Search for the cell housing the specified text and yield its [x, y] center coordinate. 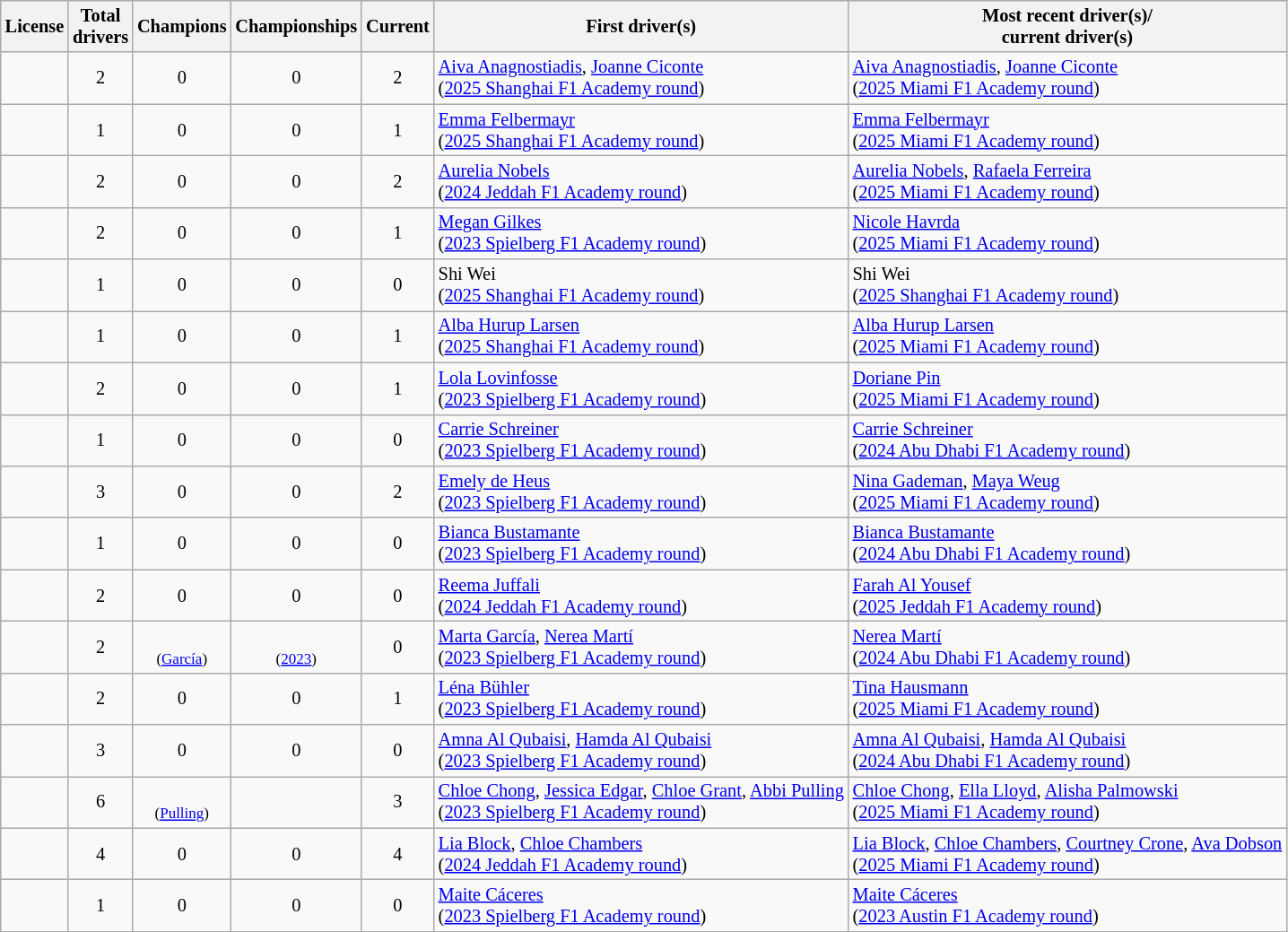
Tina Hausmann(2025 Miami F1 Academy round) [1067, 699]
Aiva Anagnostiadis, Joanne Ciconte(2025 Miami F1 Academy round) [1067, 78]
6 [100, 802]
License [34, 26]
(2023) [296, 647]
Chloe Chong, Jessica Edgar, Chloe Grant, Abbi Pulling(2023 Spielberg F1 Academy round) [641, 802]
Maite Cáceres(2023 Austin F1 Academy round) [1067, 905]
Maite Cáceres(2023 Spielberg F1 Academy round) [641, 905]
Nicole Havrda(2025 Miami F1 Academy round) [1067, 233]
Lola Lovinfosse(2023 Spielberg F1 Academy round) [641, 388]
Léna Bühler(2023 Spielberg F1 Academy round) [641, 699]
Nina Gademan, Maya Weug(2025 Miami F1 Academy round) [1067, 492]
Lia Block, Chloe Chambers, Courtney Crone, Ava Dobson(2025 Miami F1 Academy round) [1067, 854]
Marta García, Nerea Martí(2023 Spielberg F1 Academy round) [641, 647]
Lia Block, Chloe Chambers(2024 Jeddah F1 Academy round) [641, 854]
Aiva Anagnostiadis, Joanne Ciconte(2025 Shanghai F1 Academy round) [641, 78]
Aurelia Nobels(2024 Jeddah F1 Academy round) [641, 181]
(García) [181, 647]
Bianca Bustamante(2024 Abu Dhabi F1 Academy round) [1067, 544]
Farah Al Yousef(2025 Jeddah F1 Academy round) [1067, 596]
Nerea Martí(2024 Abu Dhabi F1 Academy round) [1067, 647]
Championships [296, 26]
(Pulling) [181, 802]
Doriane Pin(2025 Miami F1 Academy round) [1067, 388]
Carrie Schreiner(2023 Spielberg F1 Academy round) [641, 440]
Bianca Bustamante(2023 Spielberg F1 Academy round) [641, 544]
Megan Gilkes(2023 Spielberg F1 Academy round) [641, 233]
Aurelia Nobels, Rafaela Ferreira(2025 Miami F1 Academy round) [1067, 181]
Alba Hurup Larsen(2025 Shanghai F1 Academy round) [641, 336]
Amna Al Qubaisi, Hamda Al Qubaisi(2024 Abu Dhabi F1 Academy round) [1067, 751]
Carrie Schreiner(2024 Abu Dhabi F1 Academy round) [1067, 440]
Current [398, 26]
Totaldrivers [100, 26]
Alba Hurup Larsen(2025 Miami F1 Academy round) [1067, 336]
Reema Juffali(2024 Jeddah F1 Academy round) [641, 596]
Emely de Heus(2023 Spielberg F1 Academy round) [641, 492]
Emma Felbermayr(2025 Miami F1 Academy round) [1067, 130]
Most recent driver(s)/current driver(s) [1067, 26]
First driver(s) [641, 26]
Emma Felbermayr(2025 Shanghai F1 Academy round) [641, 130]
Amna Al Qubaisi, Hamda Al Qubaisi(2023 Spielberg F1 Academy round) [641, 751]
Chloe Chong, Ella Lloyd, Alisha Palmowski(2025 Miami F1 Academy round) [1067, 802]
Champions [181, 26]
